Scan for the cell matching the given text and deliver its [x, y] coordinate at center. 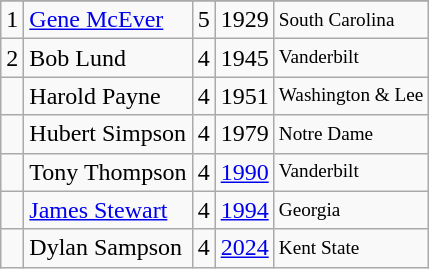
Dylan Sampson [108, 248]
Tony Thompson [108, 172]
1990 [244, 172]
Bob Lund [108, 58]
South Carolina [351, 20]
Hubert Simpson [108, 134]
1 [12, 20]
Harold Payne [108, 96]
Georgia [351, 210]
1945 [244, 58]
1994 [244, 210]
1929 [244, 20]
1979 [244, 134]
Kent State [351, 248]
Gene McEver [108, 20]
5 [204, 20]
2 [12, 58]
James Stewart [108, 210]
Notre Dame [351, 134]
Washington & Lee [351, 96]
1951 [244, 96]
2024 [244, 248]
